Provide the (x, y) coordinate of the cell's center where the given text is located.  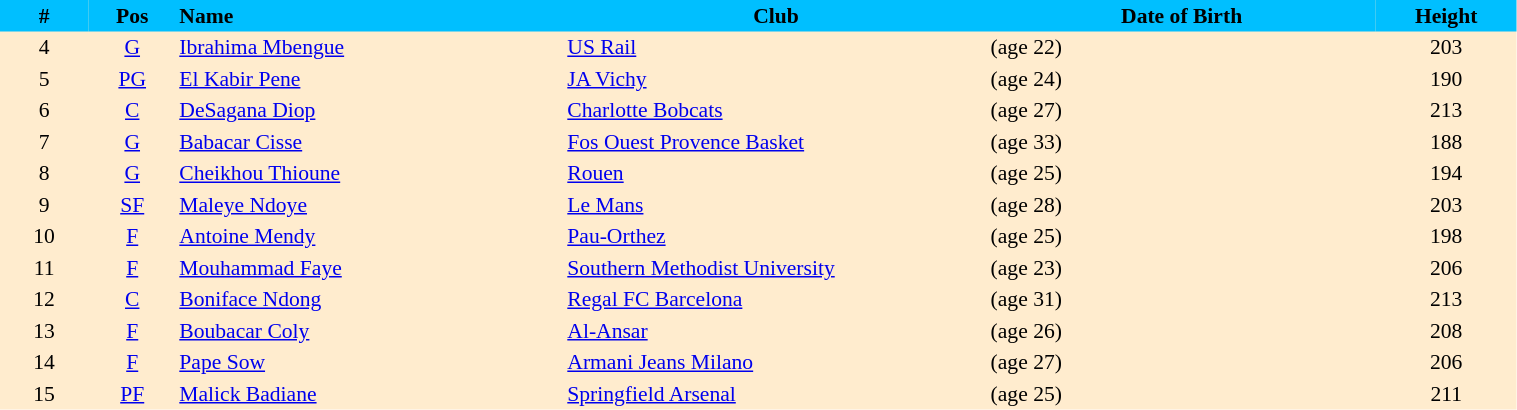
7 (44, 142)
(age 28) (1182, 205)
9 (44, 205)
(age 24) (1182, 79)
DeSagana Diop (370, 110)
208 (1446, 331)
Pos (132, 16)
Mouhammad Faye (370, 268)
Armani Jeans Milano (776, 362)
(age 22) (1182, 48)
6 (44, 110)
Boubacar Coly (370, 331)
Le Mans (776, 205)
15 (44, 394)
SF (132, 205)
Springfield Arsenal (776, 394)
190 (1446, 79)
Height (1446, 16)
Regal FC Barcelona (776, 300)
El Kabir Pene (370, 79)
Maleye Ndoye (370, 205)
Charlotte Bobcats (776, 110)
188 (1446, 142)
Cheikhou Thioune (370, 174)
Pape Sow (370, 362)
(age 33) (1182, 142)
11 (44, 268)
Southern Methodist University (776, 268)
# (44, 16)
Date of Birth (1182, 16)
Babacar Cisse (370, 142)
JA Vichy (776, 79)
PG (132, 79)
PF (132, 394)
10 (44, 236)
Ibrahima Mbengue (370, 48)
198 (1446, 236)
Pau-Orthez (776, 236)
Antoine Mendy (370, 236)
14 (44, 362)
194 (1446, 174)
Al-Ansar (776, 331)
4 (44, 48)
12 (44, 300)
(age 31) (1182, 300)
(age 23) (1182, 268)
US Rail (776, 48)
8 (44, 174)
Name (370, 16)
211 (1446, 394)
Rouen (776, 174)
5 (44, 79)
Malick Badiane (370, 394)
(age 26) (1182, 331)
Boniface Ndong (370, 300)
Club (776, 16)
Fos Ouest Provence Basket (776, 142)
13 (44, 331)
